Search for the cell housing the specified text and yield its [x, y] center coordinate. 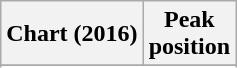
Chart (2016) [72, 34]
Peakposition [189, 34]
